Detect which cell encompasses the target text, then output its (X, Y) center coordinate. 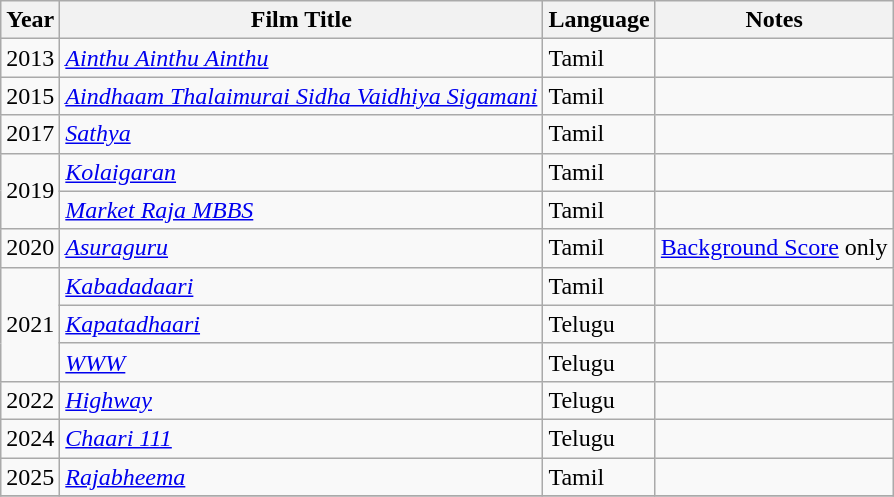
2013 (30, 58)
2025 (30, 477)
Kabadadaari (302, 286)
WWW (302, 362)
Highway (302, 400)
2021 (30, 324)
Kapatadhaari (302, 324)
Sathya (302, 134)
2015 (30, 96)
Language (599, 20)
Kolaigaran (302, 172)
Market Raja MBBS (302, 210)
Asuraguru (302, 248)
Chaari 111 (302, 438)
2019 (30, 191)
Background Score only (774, 248)
Aindhaam Thalaimurai Sidha Vaidhiya Sigamani (302, 96)
2024 (30, 438)
Year (30, 20)
2020 (30, 248)
2017 (30, 134)
Film Title (302, 20)
Notes (774, 20)
2022 (30, 400)
Rajabheema (302, 477)
Ainthu Ainthu Ainthu (302, 58)
